Locate the cell with the specified text and output its (X, Y) center coordinate. 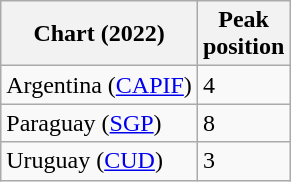
3 (243, 161)
Peakposition (243, 34)
Uruguay (CUD) (100, 161)
Argentina (CAPIF) (100, 85)
Chart (2022) (100, 34)
8 (243, 123)
4 (243, 85)
Paraguay (SGP) (100, 123)
